Find where the given text appears and provide that cell's center as (x, y) coordinate. 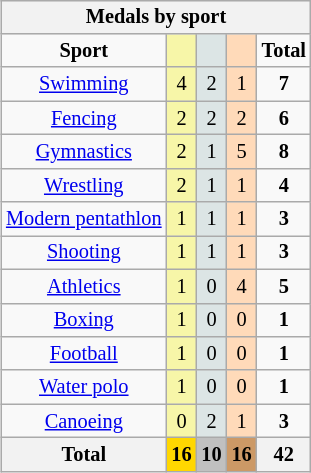
Water polo (84, 387)
Canoeing (84, 421)
Swimming (84, 84)
8 (284, 152)
Modern pentathlon (84, 219)
Wrestling (84, 185)
Sport (84, 51)
Football (84, 354)
Shooting (84, 253)
Medals by sport (156, 17)
Athletics (84, 286)
6 (284, 118)
Boxing (84, 320)
Fencing (84, 118)
10 (212, 455)
Gymnastics (84, 152)
7 (284, 84)
42 (284, 455)
